Output the (x, y) coordinate of the center of the cell containing the given text.  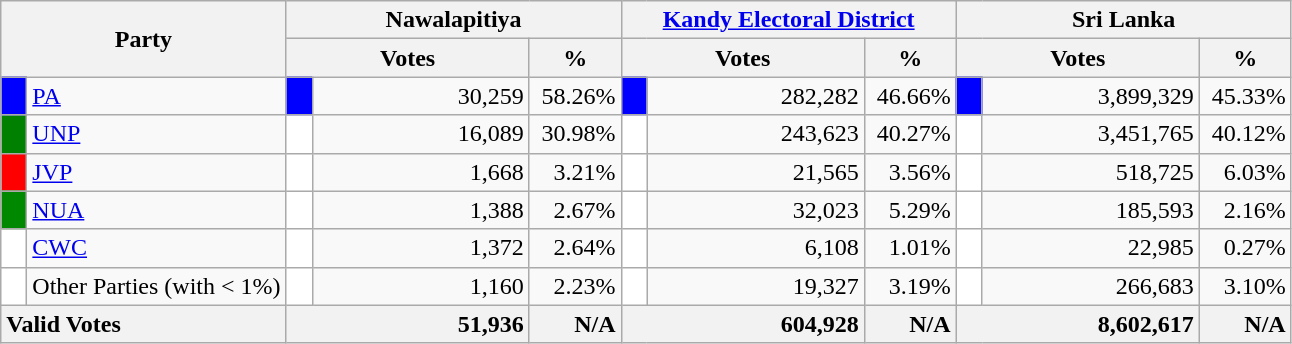
6,108 (756, 248)
2.16% (1245, 210)
3,451,765 (1090, 134)
30,259 (420, 96)
2.67% (575, 210)
19,327 (756, 286)
2.64% (575, 248)
22,985 (1090, 248)
40.12% (1245, 134)
1,372 (420, 248)
3.56% (910, 172)
1,388 (420, 210)
3.21% (575, 172)
518,725 (1090, 172)
243,623 (756, 134)
CWC (156, 248)
NUA (156, 210)
604,928 (742, 324)
32,023 (756, 210)
58.26% (575, 96)
51,936 (408, 324)
Party (144, 39)
30.98% (575, 134)
45.33% (1245, 96)
185,593 (1090, 210)
282,282 (756, 96)
PA (156, 96)
1.01% (910, 248)
5.29% (910, 210)
1,668 (420, 172)
Valid Votes (144, 324)
266,683 (1090, 286)
3.19% (910, 286)
46.66% (910, 96)
16,089 (420, 134)
3.10% (1245, 286)
Kandy Electoral District (788, 20)
21,565 (756, 172)
UNP (156, 134)
0.27% (1245, 248)
3,899,329 (1090, 96)
40.27% (910, 134)
2.23% (575, 286)
Other Parties (with < 1%) (156, 286)
6.03% (1245, 172)
8,602,617 (1078, 324)
1,160 (420, 286)
Sri Lanka (1124, 20)
Nawalapitiya (454, 20)
JVP (156, 172)
